For the text-containing cell, return its midpoint in [x, y] coordinate format. 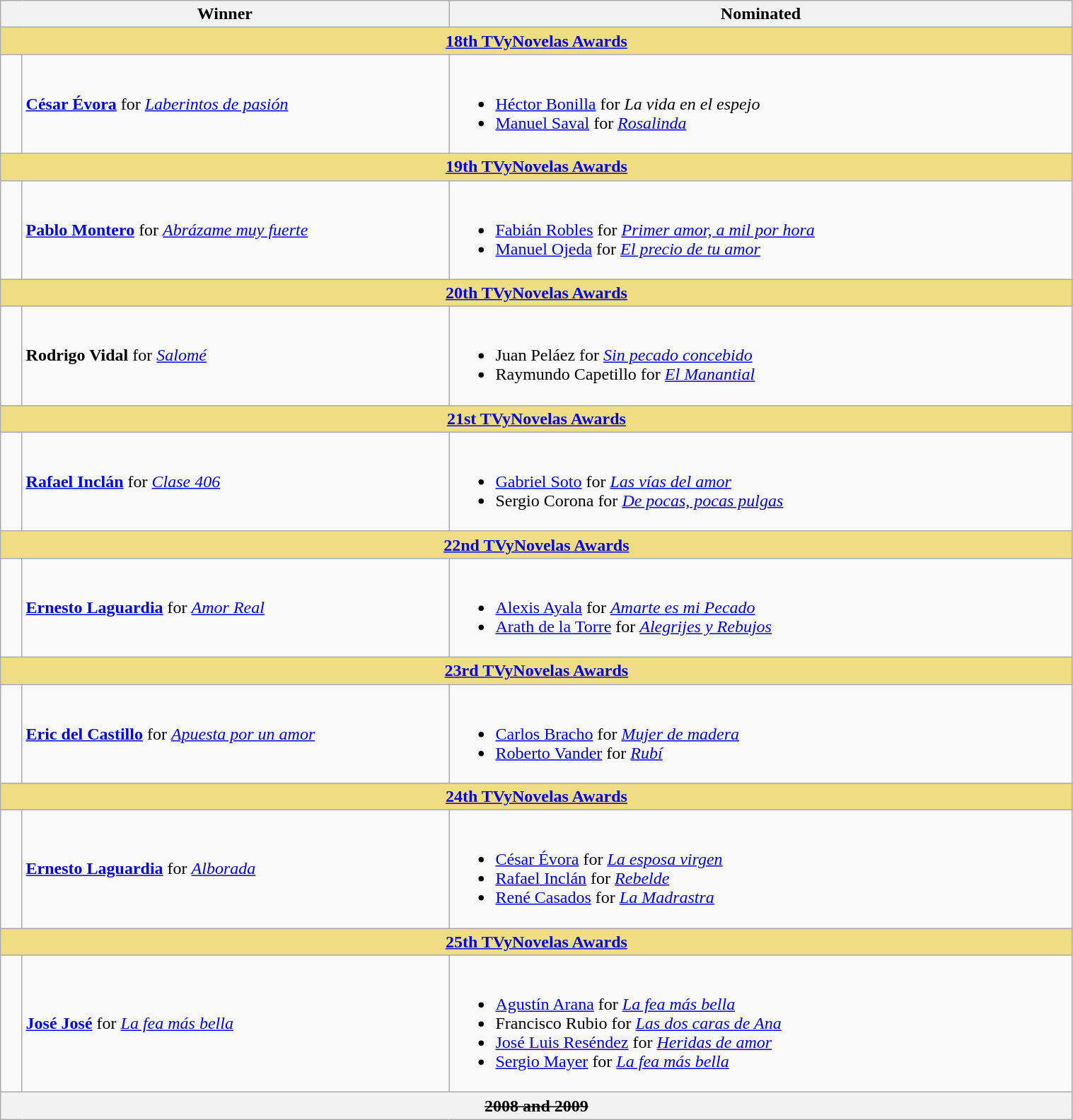
Ernesto Laguardia for Amor Real [236, 607]
25th TVyNovelas Awards [536, 942]
José José for La fea más bella [236, 1024]
César Évora for La esposa virgenRafael Inclán for RebeldeRené Casados for La Madrastra [761, 870]
Carlos Bracho for Mujer de maderaRoberto Vander for Rubí [761, 734]
2008 and 2009 [536, 1106]
21st TVyNovelas Awards [536, 419]
22nd TVyNovelas Awards [536, 544]
Ernesto Laguardia for Alborada [236, 870]
Gabriel Soto for Las vías del amorSergio Corona for De pocas, pocas pulgas [761, 482]
20th TVyNovelas Awards [536, 293]
Nominated [761, 14]
Agustín Arana for La fea más bellaFrancisco Rubio for Las dos caras de AnaJosé Luis Reséndez for Heridas de amorSergio Mayer for La fea más bella [761, 1024]
Héctor Bonilla for La vida en el espejoManuel Saval for Rosalinda [761, 104]
19th TVyNovelas Awards [536, 167]
Rafael Inclán for Clase 406 [236, 482]
Pablo Montero for Abrázame muy fuerte [236, 230]
Alexis Ayala for Amarte es mi PecadoArath de la Torre for Alegrijes y Rebujos [761, 607]
Eric del Castillo for Apuesta por un amor [236, 734]
23rd TVyNovelas Awards [536, 670]
Fabián Robles for Primer amor, a mil por horaManuel Ojeda for El precio de tu amor [761, 230]
18th TVyNovelas Awards [536, 41]
Rodrigo Vidal for Salomé [236, 356]
24th TVyNovelas Awards [536, 797]
Juan Peláez for Sin pecado concebidoRaymundo Capetillo for El Manantial [761, 356]
César Évora for Laberintos de pasión [236, 104]
Winner [225, 14]
